Identify which cell holds the provided text, then report its (X, Y) central coordinate. 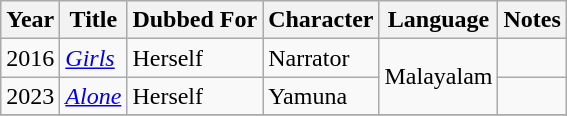
Malayalam (438, 77)
2023 (30, 96)
Dubbed For (195, 20)
Language (438, 20)
Yamuna (321, 96)
Narrator (321, 58)
Girls (94, 58)
2016 (30, 58)
Year (30, 20)
Alone (94, 96)
Notes (532, 20)
Character (321, 20)
Title (94, 20)
